Return (x, y) of the center of cell containing provided text 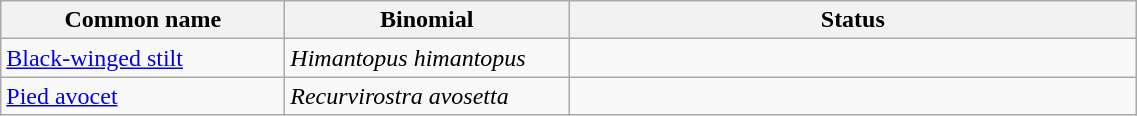
Recurvirostra avosetta (427, 96)
Himantopus himantopus (427, 58)
Black-winged stilt (143, 58)
Status (853, 20)
Common name (143, 20)
Pied avocet (143, 96)
Binomial (427, 20)
